Return the (X, Y) coordinate for the center point of the cell that contains the specified text.  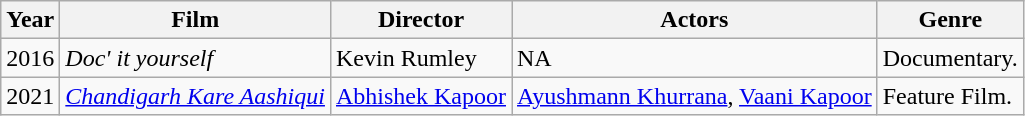
Kevin Rumley (420, 58)
Ayushmann Khurrana, Vaani Kapoor (695, 96)
Year (30, 20)
Genre (950, 20)
2016 (30, 58)
Doc' it yourself (196, 58)
NA (695, 58)
Director (420, 20)
Actors (695, 20)
2021 (30, 96)
Film (196, 20)
Chandigarh Kare Aashiqui (196, 96)
Documentary. (950, 58)
Abhishek Kapoor (420, 96)
Feature Film. (950, 96)
